Locate the cell with the specified text and output its [X, Y] center coordinate. 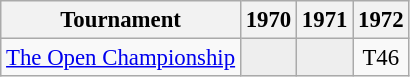
The Open Championship [121, 58]
1971 [325, 20]
1970 [268, 20]
1972 [381, 20]
T46 [381, 58]
Tournament [121, 20]
